Identify which cell holds the provided text, then report its (X, Y) central coordinate. 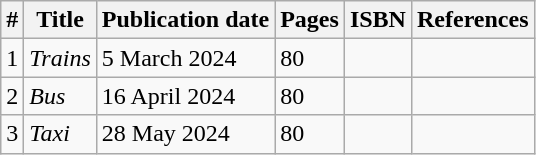
16 April 2024 (185, 96)
Pages (310, 20)
5 March 2024 (185, 58)
Bus (60, 96)
Taxi (60, 134)
Publication date (185, 20)
# (12, 20)
28 May 2024 (185, 134)
1 (12, 58)
References (472, 20)
ISBN (378, 20)
Trains (60, 58)
Title (60, 20)
3 (12, 134)
2 (12, 96)
